Pinpoint the cell where the given text exists, returning its (x, y) midpoint coordinate. 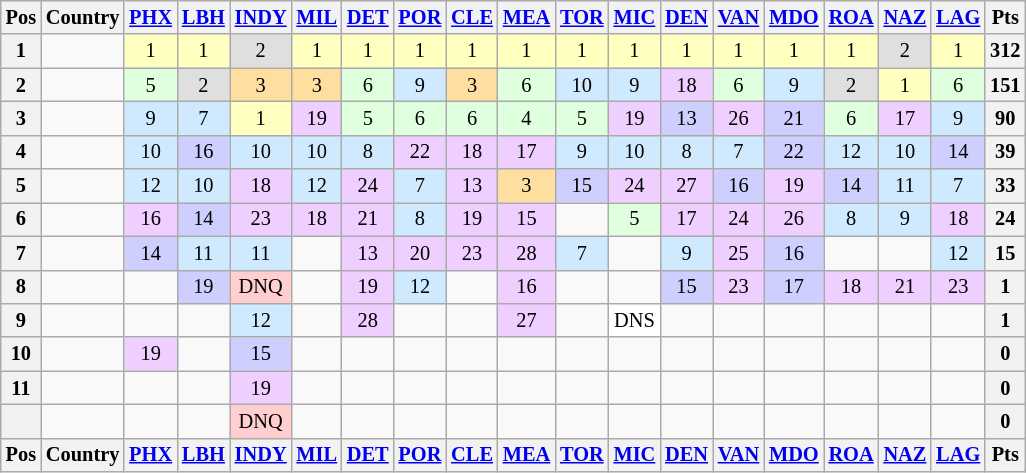
151 (1005, 85)
33 (1005, 186)
312 (1005, 51)
90 (1005, 118)
DNS (635, 320)
20 (420, 253)
25 (738, 253)
39 (1005, 152)
